Provide the (x, y) coordinate of the cell's center where the given text is located.  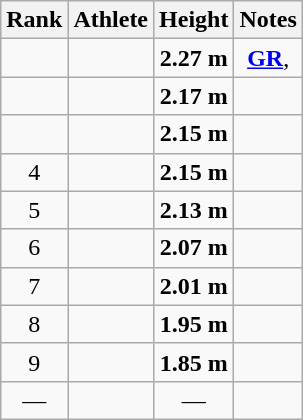
Athlete (111, 20)
2.17 m (194, 96)
7 (34, 286)
Notes (268, 20)
2.07 m (194, 248)
5 (34, 210)
Height (194, 20)
8 (34, 324)
2.01 m (194, 286)
Rank (34, 20)
1.85 m (194, 362)
1.95 m (194, 324)
2.27 m (194, 58)
4 (34, 172)
6 (34, 248)
9 (34, 362)
GR, (268, 58)
2.13 m (194, 210)
